Pinpoint the cell where the given text exists, returning its [X, Y] midpoint coordinate. 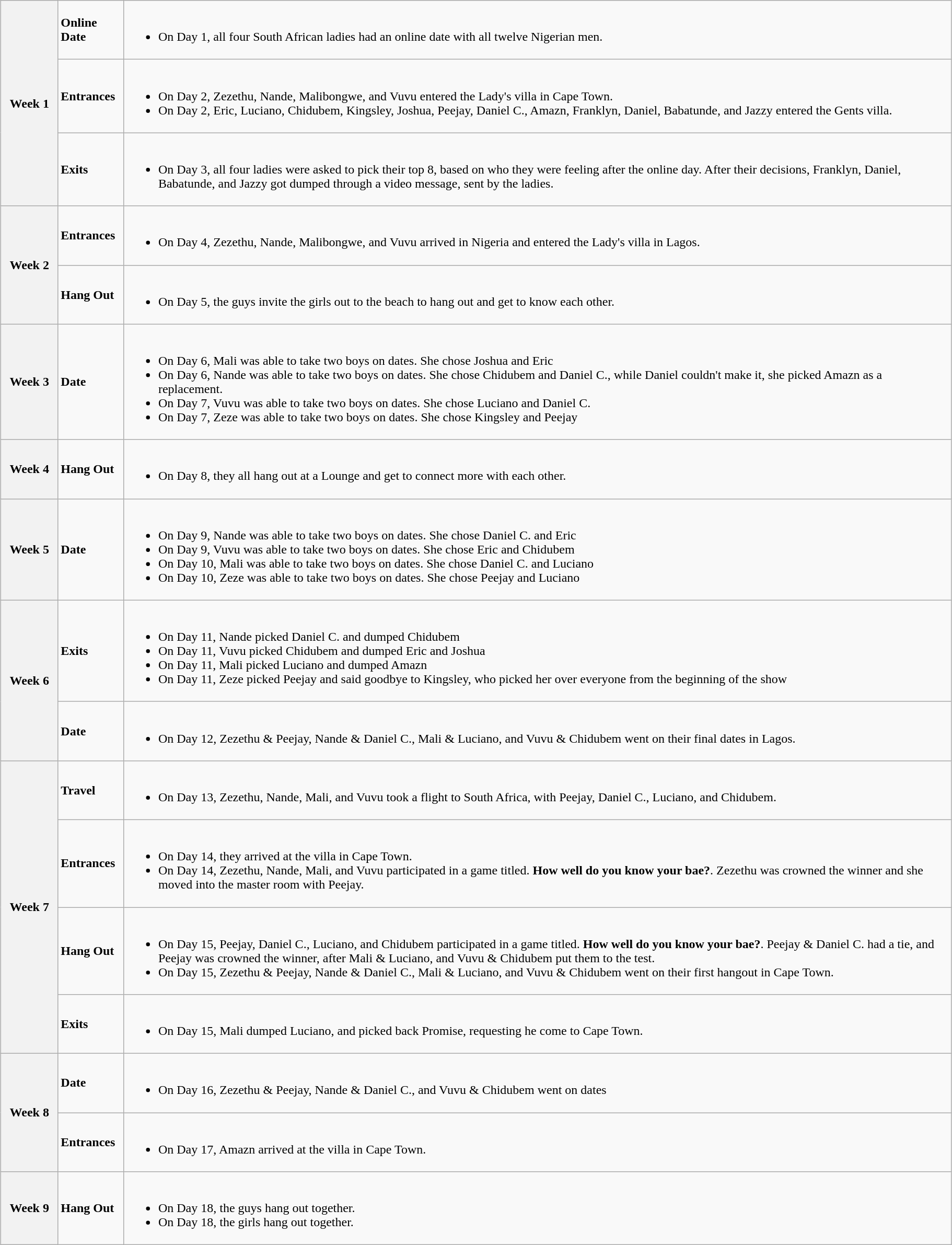
On Day 8, they all hang out at a Lounge and get to connect more with each other. [537, 469]
On Day 17, Amazn arrived at the villa in Cape Town. [537, 1143]
On Day 4, Zezethu, Nande, Malibongwe, and Vuvu arrived in Nigeria and entered the Lady's villa in Lagos. [537, 235]
Week 9 [29, 1208]
Week 2 [29, 265]
Week 4 [29, 469]
On Day 18, the guys hang out together.On Day 18, the girls hang out together. [537, 1208]
Week 5 [29, 549]
Travel [91, 790]
Week 8 [29, 1113]
Week 7 [29, 907]
On Day 5, the guys invite the girls out to the beach to hang out and get to know each other. [537, 295]
On Day 16, Zezethu & Peejay, Nande & Daniel C., and Vuvu & Chidubem went on dates [537, 1083]
On Day 1, all four South African ladies had an online date with all twelve Nigerian men. [537, 30]
Week 6 [29, 681]
Online Date [91, 30]
On Day 13, Zezethu, Nande, Mali, and Vuvu took a flight to South Africa, with Peejay, Daniel C., Luciano, and Chidubem. [537, 790]
On Day 12, Zezethu & Peejay, Nande & Daniel C., Mali & Luciano, and Vuvu & Chidubem went on their final dates in Lagos. [537, 731]
Week 3 [29, 382]
Week 1 [29, 103]
On Day 15, Mali dumped Luciano, and picked back Promise, requesting he come to Cape Town. [537, 1024]
